Determine the [x, y] coordinate at the center of the cell enclosing the given text.  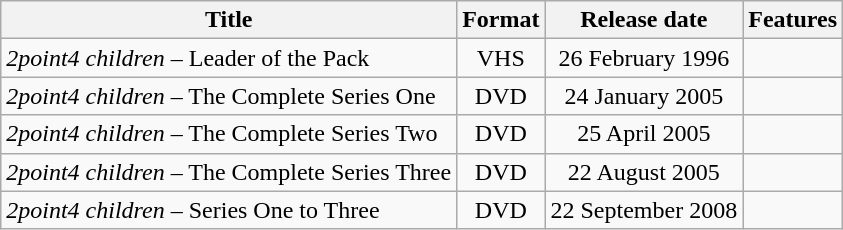
2point4 children – The Complete Series Three [229, 172]
Title [229, 20]
Release date [644, 20]
24 January 2005 [644, 96]
2point4 children – Series One to Three [229, 210]
22 September 2008 [644, 210]
VHS [501, 58]
2point4 children – The Complete Series Two [229, 134]
2point4 children – The Complete Series One [229, 96]
Format [501, 20]
26 February 1996 [644, 58]
25 April 2005 [644, 134]
22 August 2005 [644, 172]
2point4 children – Leader of the Pack [229, 58]
Features [793, 20]
